Detect which cell encompasses the target text, then output its (X, Y) center coordinate. 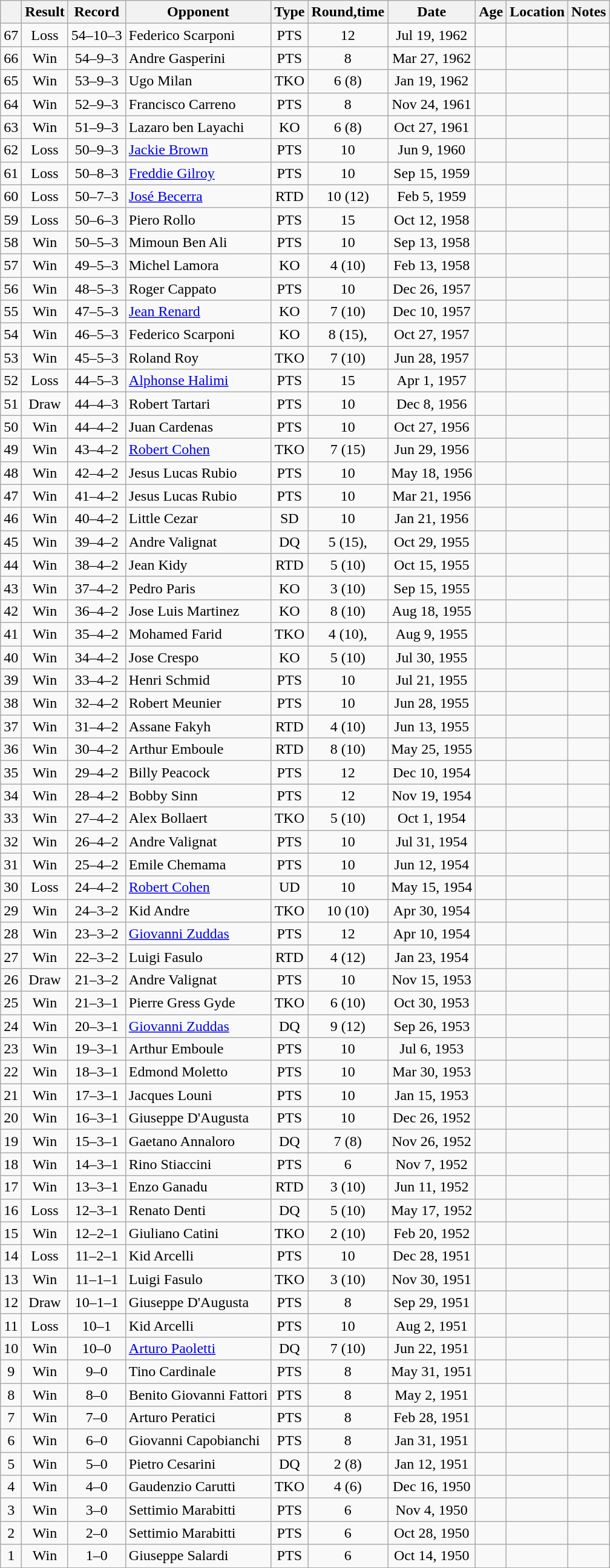
Jun 22, 1951 (432, 1348)
Gaetano Annaloro (198, 1141)
44–4–3 (97, 404)
May 18, 1956 (432, 473)
22 (11, 1072)
3 (11, 1510)
Francisco Carreno (198, 104)
29 (11, 911)
50–6–3 (97, 219)
May 25, 1955 (432, 749)
Jul 6, 1953 (432, 1049)
59 (11, 219)
Dec 10, 1954 (432, 772)
Nov 7, 1952 (432, 1164)
54 (11, 335)
Sep 13, 1958 (432, 242)
31 (11, 865)
Nov 30, 1951 (432, 1279)
Dec 26, 1957 (432, 289)
Giovanni Capobianchi (198, 1441)
7–0 (97, 1418)
Jan 15, 1953 (432, 1095)
Pierre Gress Gyde (198, 1003)
2 (11, 1533)
Oct 15, 1955 (432, 565)
Kid Andre (198, 911)
Age (491, 12)
Type (289, 12)
37 (11, 726)
23 (11, 1049)
SD (289, 519)
4 (6) (348, 1487)
54–10–3 (97, 35)
65 (11, 81)
Feb 5, 1959 (432, 196)
Jose Luis Martinez (198, 611)
Jul 21, 1955 (432, 680)
Oct 28, 1950 (432, 1533)
19–3–1 (97, 1049)
Jul 19, 1962 (432, 35)
Date (432, 12)
16–3–1 (97, 1118)
16 (11, 1210)
18–3–1 (97, 1072)
Freddie Gilroy (198, 173)
Jun 13, 1955 (432, 726)
24–3–2 (97, 911)
Rino Stiaccini (198, 1164)
Oct 30, 1953 (432, 1003)
Sep 26, 1953 (432, 1026)
47–5–3 (97, 312)
Oct 14, 1950 (432, 1556)
Michel Lamora (198, 265)
Mar 27, 1962 (432, 58)
Tino Cardinale (198, 1371)
44 (11, 565)
35 (11, 772)
38 (11, 703)
19 (11, 1141)
Apr 10, 1954 (432, 934)
36–4–2 (97, 611)
10–1–1 (97, 1302)
46–5–3 (97, 335)
25–4–2 (97, 865)
43 (11, 588)
Dec 10, 1957 (432, 312)
50–8–3 (97, 173)
64 (11, 104)
14–3–1 (97, 1164)
Oct 12, 1958 (432, 219)
32–4–2 (97, 703)
Arturo Paoletti (198, 1348)
8 (15), (348, 335)
Nov 4, 1950 (432, 1510)
Jul 31, 1954 (432, 842)
Jean Kidy (198, 565)
22–3–2 (97, 957)
9 (11, 1371)
10 (10) (348, 911)
31–4–2 (97, 726)
Jun 28, 1957 (432, 358)
Aug 18, 1955 (432, 611)
Renato Denti (198, 1210)
18 (11, 1164)
28 (11, 934)
4 (12) (348, 957)
Nov 24, 1961 (432, 104)
44–4–2 (97, 427)
Dec 8, 1956 (432, 404)
Jackie Brown (198, 150)
Henri Schmid (198, 680)
Sep 15, 1959 (432, 173)
17 (11, 1187)
41 (11, 634)
Jean Renard (198, 312)
40 (11, 657)
12–3–1 (97, 1210)
17–3–1 (97, 1095)
Enzo Ganadu (198, 1187)
Alphonse Halimi (198, 381)
20–3–1 (97, 1026)
52 (11, 381)
27 (11, 957)
Roland Roy (198, 358)
57 (11, 265)
José Becerra (198, 196)
39–4–2 (97, 542)
Juan Cardenas (198, 427)
10–0 (97, 1348)
7 (11, 1418)
4–0 (97, 1487)
2–0 (97, 1533)
54–9–3 (97, 58)
37–4–2 (97, 588)
33–4–2 (97, 680)
Dec 28, 1951 (432, 1256)
9 (12) (348, 1026)
UD (289, 888)
61 (11, 173)
May 2, 1951 (432, 1394)
38–4–2 (97, 565)
49–5–3 (97, 265)
Round,time (348, 12)
2 (10) (348, 1233)
28–4–2 (97, 796)
Gaudenzio Carutti (198, 1487)
13–3–1 (97, 1187)
May 15, 1954 (432, 888)
21 (11, 1095)
Bobby Sinn (198, 796)
Giuliano Catini (198, 1233)
27–4–2 (97, 819)
63 (11, 127)
5 (15), (348, 542)
11–1–1 (97, 1279)
11–2–1 (97, 1256)
Robert Meunier (198, 703)
58 (11, 242)
Mar 21, 1956 (432, 496)
Aug 9, 1955 (432, 634)
Pedro Paris (198, 588)
30–4–2 (97, 749)
Nov 15, 1953 (432, 980)
Jun 28, 1955 (432, 703)
Feb 13, 1958 (432, 265)
50–9–3 (97, 150)
May 17, 1952 (432, 1210)
Emile Chemama (198, 865)
55 (11, 312)
Feb 20, 1952 (432, 1233)
Jun 29, 1956 (432, 450)
4 (11, 1487)
26 (11, 980)
35–4–2 (97, 634)
47 (11, 496)
23–3–2 (97, 934)
7 (15) (348, 450)
Oct 27, 1956 (432, 427)
Piero Rollo (198, 219)
51–9–3 (97, 127)
40–4–2 (97, 519)
6–0 (97, 1441)
Jose Crespo (198, 657)
Mimoun Ben Ali (198, 242)
14 (11, 1256)
Benito Giovanni Fattori (198, 1394)
Opponent (198, 12)
Sep 29, 1951 (432, 1302)
39 (11, 680)
11 (11, 1325)
50 (11, 427)
41–4–2 (97, 496)
May 31, 1951 (432, 1371)
66 (11, 58)
Jun 9, 1960 (432, 150)
53–9–3 (97, 81)
32 (11, 842)
62 (11, 150)
Record (97, 12)
34 (11, 796)
Dec 26, 1952 (432, 1118)
34–4–2 (97, 657)
56 (11, 289)
13 (11, 1279)
50–5–3 (97, 242)
45–5–3 (97, 358)
1–0 (97, 1556)
Jacques Louni (198, 1095)
24 (11, 1026)
50–7–3 (97, 196)
Mohamed Farid (198, 634)
Sep 15, 1955 (432, 588)
44–5–3 (97, 381)
8–0 (97, 1394)
Ugo Milan (198, 81)
Result (45, 12)
Dec 16, 1950 (432, 1487)
Pietro Cesarini (198, 1464)
Apr 1, 1957 (432, 381)
Jul 30, 1955 (432, 657)
24–4–2 (97, 888)
6 (10) (348, 1003)
7 (8) (348, 1141)
48 (11, 473)
45 (11, 542)
Jan 23, 1954 (432, 957)
30 (11, 888)
5–0 (97, 1464)
Andre Gasperini (198, 58)
2 (8) (348, 1464)
Assane Fakyh (198, 726)
Jun 11, 1952 (432, 1187)
Mar 30, 1953 (432, 1072)
Location (537, 12)
Oct 27, 1961 (432, 127)
Lazaro ben Layachi (198, 127)
4 (10), (348, 634)
Jan 21, 1956 (432, 519)
21–3–1 (97, 1003)
15–3–1 (97, 1141)
33 (11, 819)
Little Cezar (198, 519)
Giuseppe Salardi (198, 1556)
25 (11, 1003)
Billy Peacock (198, 772)
Alex Bollaert (198, 819)
Notes (589, 12)
51 (11, 404)
Jan 31, 1951 (432, 1441)
10–1 (97, 1325)
Edmond Moletto (198, 1072)
Oct 29, 1955 (432, 542)
10 (12) (348, 196)
67 (11, 35)
29–4–2 (97, 772)
5 (11, 1464)
36 (11, 749)
Apr 30, 1954 (432, 911)
Oct 1, 1954 (432, 819)
9–0 (97, 1371)
20 (11, 1118)
1 (11, 1556)
Nov 26, 1952 (432, 1141)
42–4–2 (97, 473)
12–2–1 (97, 1233)
21–3–2 (97, 980)
Aug 2, 1951 (432, 1325)
53 (11, 358)
26–4–2 (97, 842)
Arturo Peratici (198, 1418)
Jan 12, 1951 (432, 1464)
43–4–2 (97, 450)
42 (11, 611)
3–0 (97, 1510)
Jun 12, 1954 (432, 865)
46 (11, 519)
Roger Cappato (198, 289)
48–5–3 (97, 289)
Oct 27, 1957 (432, 335)
60 (11, 196)
Jan 19, 1962 (432, 81)
Nov 19, 1954 (432, 796)
52–9–3 (97, 104)
49 (11, 450)
Feb 28, 1951 (432, 1418)
Robert Tartari (198, 404)
